Locate the cell with the specified text and output its (X, Y) center coordinate. 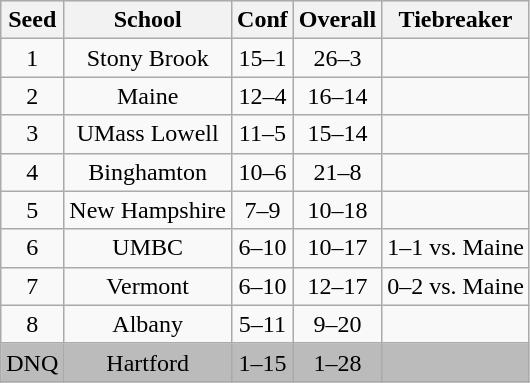
5 (32, 210)
15–14 (337, 134)
UMass Lowell (148, 134)
8 (32, 324)
New Hampshire (148, 210)
7–9 (263, 210)
10–18 (337, 210)
10–17 (337, 248)
9–20 (337, 324)
Hartford (148, 362)
2 (32, 96)
1–15 (263, 362)
5–11 (263, 324)
Conf (263, 20)
Tiebreaker (456, 20)
Binghamton (148, 172)
Maine (148, 96)
16–14 (337, 96)
1 (32, 58)
1–1 vs. Maine (456, 248)
6 (32, 248)
Vermont (148, 286)
Overall (337, 20)
11–5 (263, 134)
10–6 (263, 172)
0–2 vs. Maine (456, 286)
Seed (32, 20)
7 (32, 286)
School (148, 20)
Stony Brook (148, 58)
26–3 (337, 58)
DNQ (32, 362)
1–28 (337, 362)
12–4 (263, 96)
3 (32, 134)
Albany (148, 324)
15–1 (263, 58)
21–8 (337, 172)
UMBC (148, 248)
12–17 (337, 286)
4 (32, 172)
